Determine the [X, Y] coordinate at the center of the cell enclosing the given text.  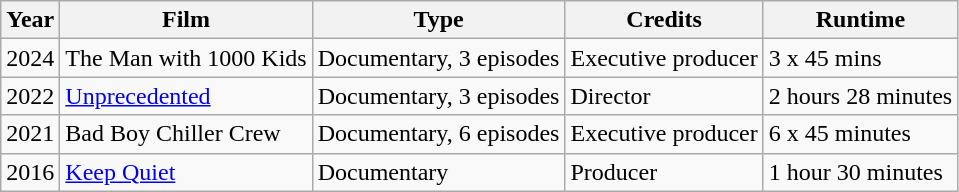
Unprecedented [186, 96]
Bad Boy Chiller Crew [186, 134]
Runtime [860, 20]
Year [30, 20]
2016 [30, 172]
Documentary [438, 172]
Credits [664, 20]
6 x 45 minutes [860, 134]
Type [438, 20]
Documentary, 6 episodes [438, 134]
1 hour 30 minutes [860, 172]
Producer [664, 172]
2024 [30, 58]
2 hours 28 minutes [860, 96]
The Man with 1000 Kids [186, 58]
Film [186, 20]
Director [664, 96]
Keep Quiet [186, 172]
2021 [30, 134]
3 x 45 mins [860, 58]
2022 [30, 96]
